Find where the given text appears and provide that cell's center as (X, Y) coordinate. 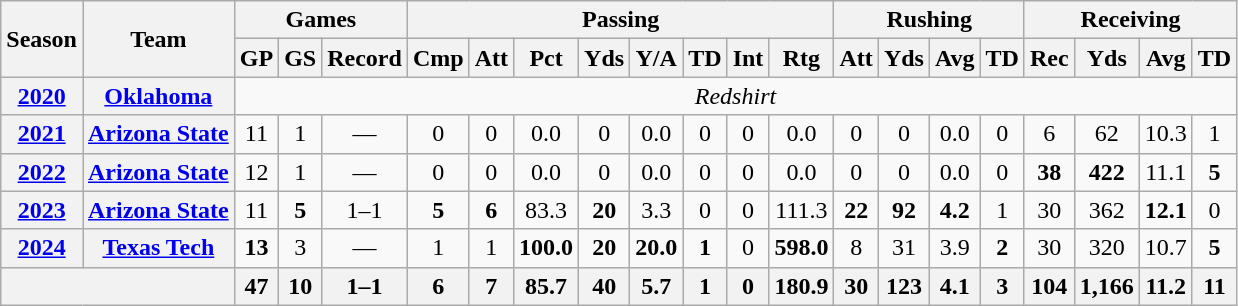
3.3 (656, 210)
GS (300, 58)
Season (42, 39)
10.7 (1166, 248)
10.3 (1166, 134)
422 (1106, 172)
92 (904, 210)
180.9 (802, 286)
12.1 (1166, 210)
100.0 (546, 248)
11.2 (1166, 286)
Team (158, 39)
31 (904, 248)
11.1 (1166, 172)
123 (904, 286)
320 (1106, 248)
7 (491, 286)
2 (1002, 248)
2024 (42, 248)
Y/A (656, 58)
13 (256, 248)
20.0 (656, 248)
104 (1049, 286)
62 (1106, 134)
85.7 (546, 286)
Texas Tech (158, 248)
1,166 (1106, 286)
10 (300, 286)
GP (256, 58)
Rushing (930, 20)
Pct (546, 58)
83.3 (546, 210)
12 (256, 172)
2021 (42, 134)
3.9 (954, 248)
Redshirt (736, 96)
22 (856, 210)
Int (748, 58)
Record (365, 58)
Receiving (1130, 20)
4.2 (954, 210)
4.1 (954, 286)
38 (1049, 172)
Oklahoma (158, 96)
362 (1106, 210)
2023 (42, 210)
8 (856, 248)
Games (320, 20)
2020 (42, 96)
2022 (42, 172)
598.0 (802, 248)
Rtg (802, 58)
40 (604, 286)
111.3 (802, 210)
47 (256, 286)
Cmp (438, 58)
5.7 (656, 286)
Rec (1049, 58)
Passing (620, 20)
